Scan for the cell matching the given text and deliver its [X, Y] coordinate at center. 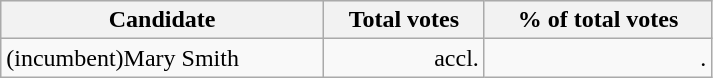
. [598, 58]
Candidate [162, 20]
% of total votes [598, 20]
(incumbent)Mary Smith [162, 58]
accl. [404, 58]
Total votes [404, 20]
